Return (x, y) of the center of cell containing provided text 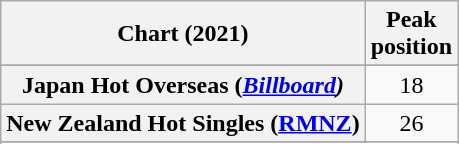
Japan Hot Overseas (Billboard) (183, 85)
New Zealand Hot Singles (RMNZ) (183, 123)
26 (411, 123)
Peakposition (411, 34)
Chart (2021) (183, 34)
18 (411, 85)
